Output the [x, y] coordinate of the center of the cell containing the given text.  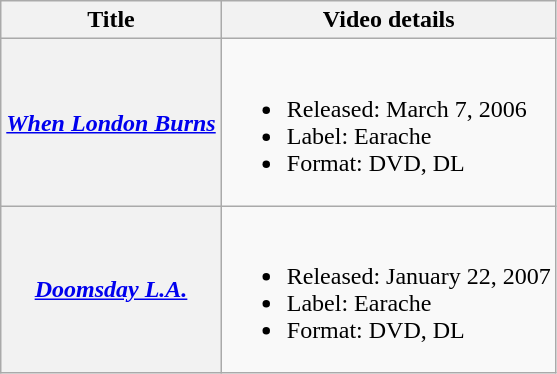
Video details [388, 20]
Doomsday L.A. [111, 290]
When London Burns [111, 122]
Title [111, 20]
Released: March 7, 2006Label: EaracheFormat: DVD, DL [388, 122]
Released: January 22, 2007Label: EaracheFormat: DVD, DL [388, 290]
